Determine the [X, Y] coordinate at the center of the cell enclosing the given text.  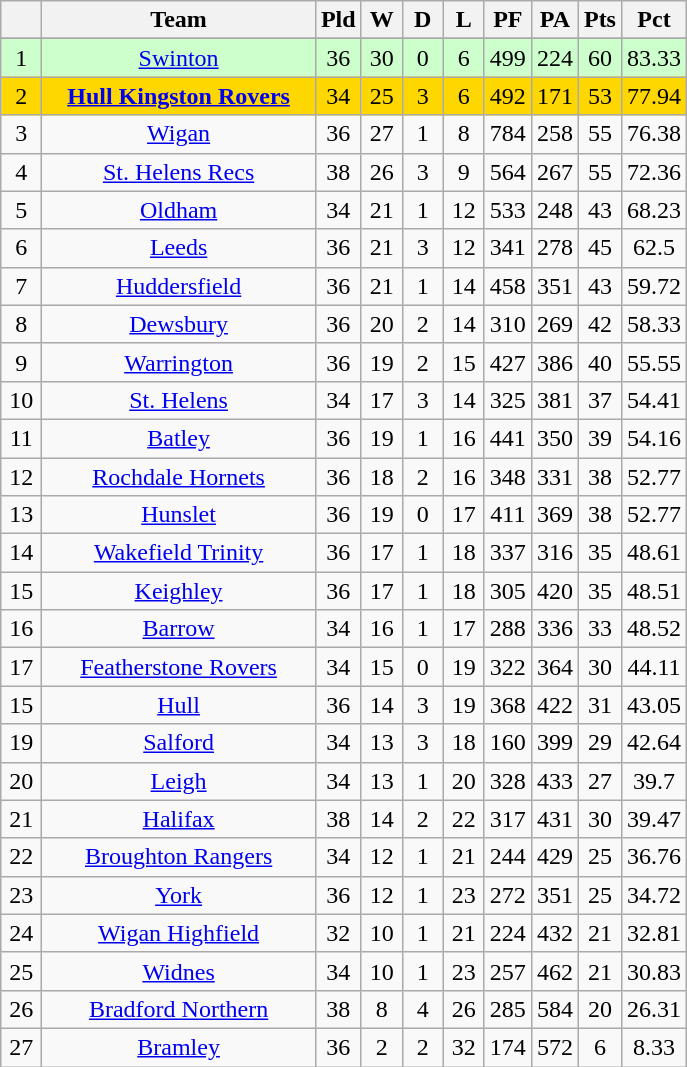
272 [508, 895]
36.76 [654, 857]
Leeds [179, 248]
331 [554, 477]
77.94 [654, 96]
55.55 [654, 362]
40 [600, 362]
PA [554, 20]
W [382, 20]
Pld [338, 20]
564 [508, 172]
288 [508, 629]
York [179, 895]
Keighley [179, 591]
72.36 [654, 172]
D [422, 20]
341 [508, 248]
37 [600, 400]
24 [22, 933]
Hunslet [179, 515]
433 [554, 781]
499 [508, 58]
Pts [600, 20]
422 [554, 705]
Barrow [179, 629]
317 [508, 819]
432 [554, 933]
54.16 [654, 438]
492 [508, 96]
33 [600, 629]
572 [554, 1047]
8.33 [654, 1047]
44.11 [654, 667]
32.81 [654, 933]
584 [554, 1009]
Featherstone Rovers [179, 667]
Hull [179, 705]
Team [179, 20]
Broughton Rangers [179, 857]
386 [554, 362]
58.33 [654, 324]
39.7 [654, 781]
39 [600, 438]
Pct [654, 20]
267 [554, 172]
431 [554, 819]
310 [508, 324]
48.51 [654, 591]
285 [508, 1009]
337 [508, 553]
54.41 [654, 400]
429 [554, 857]
39.47 [654, 819]
458 [508, 286]
441 [508, 438]
Halifax [179, 819]
7 [22, 286]
48.52 [654, 629]
316 [554, 553]
59.72 [654, 286]
42 [600, 324]
533 [508, 210]
76.38 [654, 134]
244 [508, 857]
322 [508, 667]
381 [554, 400]
Widnes [179, 971]
Batley [179, 438]
34.72 [654, 895]
420 [554, 591]
31 [600, 705]
29 [600, 743]
171 [554, 96]
83.33 [654, 58]
48.61 [654, 553]
42.64 [654, 743]
Hull Kingston Rovers [179, 96]
336 [554, 629]
St. Helens [179, 400]
411 [508, 515]
325 [508, 400]
11 [22, 438]
Rochdale Hornets [179, 477]
Wigan Highfield [179, 933]
Oldham [179, 210]
305 [508, 591]
328 [508, 781]
Wakefield Trinity [179, 553]
364 [554, 667]
45 [600, 248]
60 [600, 58]
350 [554, 438]
53 [600, 96]
62.5 [654, 248]
PF [508, 20]
26.31 [654, 1009]
Leigh [179, 781]
269 [554, 324]
462 [554, 971]
5 [22, 210]
427 [508, 362]
Bradford Northern [179, 1009]
30.83 [654, 971]
174 [508, 1047]
Huddersfield [179, 286]
278 [554, 248]
258 [554, 134]
399 [554, 743]
Warrington [179, 362]
784 [508, 134]
248 [554, 210]
369 [554, 515]
68.23 [654, 210]
St. Helens Recs [179, 172]
160 [508, 743]
43.05 [654, 705]
Salford [179, 743]
L [464, 20]
Swinton [179, 58]
Wigan [179, 134]
348 [508, 477]
368 [508, 705]
Dewsbury [179, 324]
Bramley [179, 1047]
257 [508, 971]
